Locate the cell with the specified text and output its [X, Y] center coordinate. 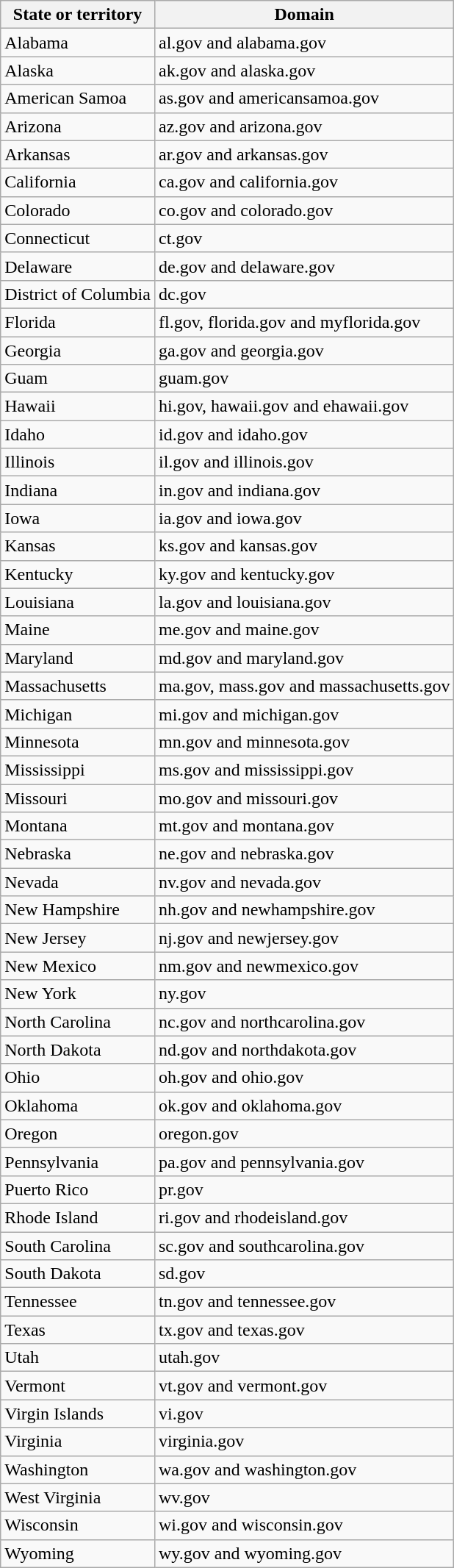
New Jersey [78, 938]
tx.gov and texas.gov [304, 1330]
oh.gov and ohio.gov [304, 1078]
nh.gov and newhampshire.gov [304, 910]
sd.gov [304, 1274]
Alaska [78, 71]
de.gov and delaware.gov [304, 266]
Idaho [78, 434]
South Dakota [78, 1274]
me.gov and maine.gov [304, 630]
Arizona [78, 126]
il.gov and illinois.gov [304, 462]
Indiana [78, 490]
Nevada [78, 882]
Virginia [78, 1442]
North Carolina [78, 1022]
sc.gov and southcarolina.gov [304, 1246]
Florida [78, 322]
mo.gov and missouri.gov [304, 798]
Texas [78, 1330]
nd.gov and northdakota.gov [304, 1050]
Louisiana [78, 602]
Rhode Island [78, 1217]
la.gov and louisiana.gov [304, 602]
Washington [78, 1469]
ne.gov and nebraska.gov [304, 854]
Ohio [78, 1078]
Colorado [78, 210]
oregon.gov [304, 1134]
Missouri [78, 798]
utah.gov [304, 1358]
nv.gov and nevada.gov [304, 882]
virginia.gov [304, 1442]
tn.gov and tennessee.gov [304, 1302]
District of Columbia [78, 294]
Michigan [78, 714]
Virgin Islands [78, 1414]
Kentucky [78, 574]
Iowa [78, 518]
ms.gov and mississippi.gov [304, 770]
West Virginia [78, 1497]
ca.gov and california.gov [304, 182]
ia.gov and iowa.gov [304, 518]
ny.gov [304, 994]
mi.gov and michigan.gov [304, 714]
mt.gov and montana.gov [304, 826]
Kansas [78, 546]
Hawaii [78, 407]
ri.gov and rhodeisland.gov [304, 1217]
Guam [78, 379]
ar.gov and arkansas.gov [304, 154]
nm.gov and newmexico.gov [304, 966]
South Carolina [78, 1246]
State or territory [78, 15]
New Hampshire [78, 910]
ma.gov, mass.gov and massachusetts.gov [304, 686]
Maine [78, 630]
Oregon [78, 1134]
Wisconsin [78, 1525]
wv.gov [304, 1497]
ak.gov and alaska.gov [304, 71]
vi.gov [304, 1414]
ct.gov [304, 238]
nc.gov and northcarolina.gov [304, 1022]
Alabama [78, 43]
Domain [304, 15]
guam.gov [304, 379]
az.gov and arizona.gov [304, 126]
Maryland [78, 658]
Oklahoma [78, 1106]
ks.gov and kansas.gov [304, 546]
Mississippi [78, 770]
as.gov and americansamoa.gov [304, 99]
Montana [78, 826]
New Mexico [78, 966]
dc.gov [304, 294]
Utah [78, 1358]
Pennsylvania [78, 1161]
wa.gov and washington.gov [304, 1469]
Massachusetts [78, 686]
co.gov and colorado.gov [304, 210]
Connecticut [78, 238]
ga.gov and georgia.gov [304, 351]
al.gov and alabama.gov [304, 43]
American Samoa [78, 99]
wy.gov and wyoming.gov [304, 1553]
in.gov and indiana.gov [304, 490]
pr.gov [304, 1189]
md.gov and maryland.gov [304, 658]
North Dakota [78, 1050]
New York [78, 994]
California [78, 182]
id.gov and idaho.gov [304, 434]
Puerto Rico [78, 1189]
Wyoming [78, 1553]
nj.gov and newjersey.gov [304, 938]
ky.gov and kentucky.gov [304, 574]
Illinois [78, 462]
ok.gov and oklahoma.gov [304, 1106]
mn.gov and minnesota.gov [304, 742]
Vermont [78, 1386]
hi.gov, hawaii.gov and ehawaii.gov [304, 407]
Delaware [78, 266]
Georgia [78, 351]
Tennessee [78, 1302]
pa.gov and pennsylvania.gov [304, 1161]
wi.gov and wisconsin.gov [304, 1525]
fl.gov, florida.gov and myflorida.gov [304, 322]
Minnesota [78, 742]
vt.gov and vermont.gov [304, 1386]
Arkansas [78, 154]
Nebraska [78, 854]
